From the cell containing the given text, extract its center point as [x, y] coordinate. 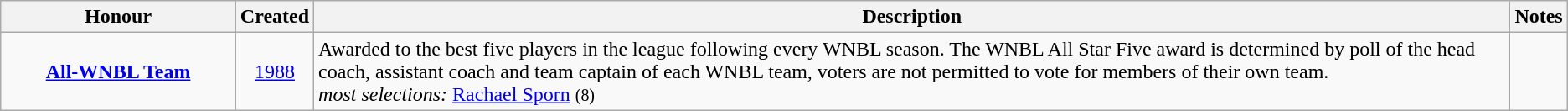
Honour [119, 17]
Created [275, 17]
Notes [1539, 17]
All-WNBL Team [119, 71]
Description [912, 17]
1988 [275, 71]
